Identify which cell holds the provided text, then report its [X, Y] central coordinate. 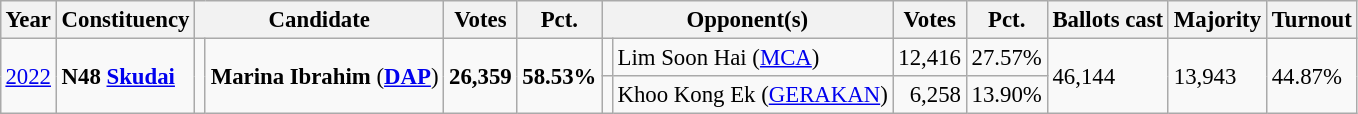
6,258 [930, 95]
Lim Soon Hai (MCA) [752, 57]
13.90% [1006, 95]
44.87% [1312, 76]
58.53% [560, 76]
Candidate [320, 20]
Turnout [1312, 20]
Year [28, 20]
46,144 [1108, 76]
2022 [28, 76]
Constituency [125, 20]
Khoo Kong Ek (GERAKAN) [752, 95]
13,943 [1217, 76]
Majority [1217, 20]
Ballots cast [1108, 20]
Marina Ibrahim (DAP) [324, 76]
26,359 [480, 76]
12,416 [930, 57]
Opponent(s) [748, 20]
N48 Skudai [125, 76]
27.57% [1006, 57]
